Find where the given text appears and provide that cell's center as (x, y) coordinate. 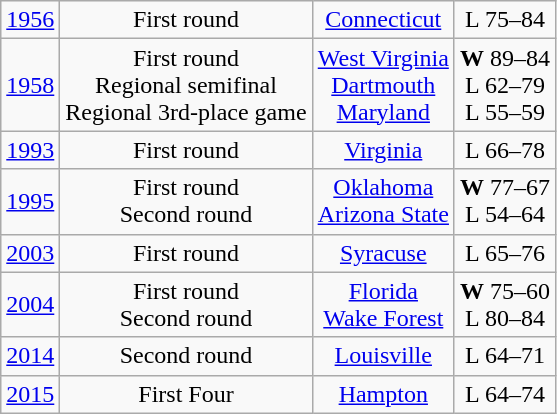
2003 (30, 253)
West VirginiaDartmouthMaryland (383, 85)
Second round (186, 356)
W 75–60L 80–84 (504, 304)
First roundRegional semifinalRegional 3rd-place game (186, 85)
2004 (30, 304)
OklahomaArizona State (383, 202)
1995 (30, 202)
Syracuse (383, 253)
1958 (30, 85)
1993 (30, 150)
1956 (30, 20)
First Four (186, 394)
FloridaWake Forest (383, 304)
L 64–74 (504, 394)
Connecticut (383, 20)
Louisville (383, 356)
W 77–67L 54–64 (504, 202)
L 64–71 (504, 356)
Virginia (383, 150)
Hampton (383, 394)
2014 (30, 356)
L 66–78 (504, 150)
L 75–84 (504, 20)
W 89–84L 62–79L 55–59 (504, 85)
2015 (30, 394)
L 65–76 (504, 253)
